Return the (X, Y) coordinate for the center point of the cell that contains the specified text.  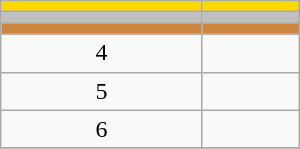
5 (102, 91)
4 (102, 53)
6 (102, 129)
